Search for the cell housing the specified text and yield its (x, y) center coordinate. 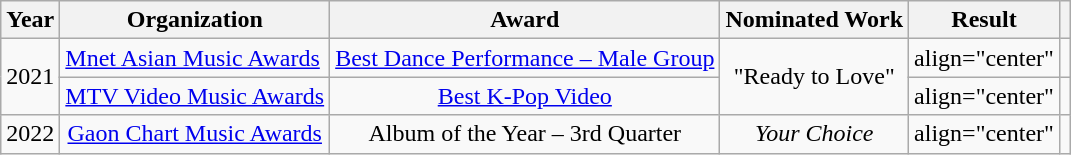
Award (525, 20)
Your Choice (814, 134)
2022 (30, 134)
Gaon Chart Music Awards (195, 134)
2021 (30, 77)
Organization (195, 20)
"Ready to Love" (814, 77)
Result (984, 20)
Best K-Pop Video (525, 96)
Album of the Year – 3rd Quarter (525, 134)
Nominated Work (814, 20)
MTV Video Music Awards (195, 96)
Mnet Asian Music Awards (195, 58)
Year (30, 20)
Best Dance Performance – Male Group (525, 58)
